Output the (x, y) coordinate of the center of the cell containing the given text.  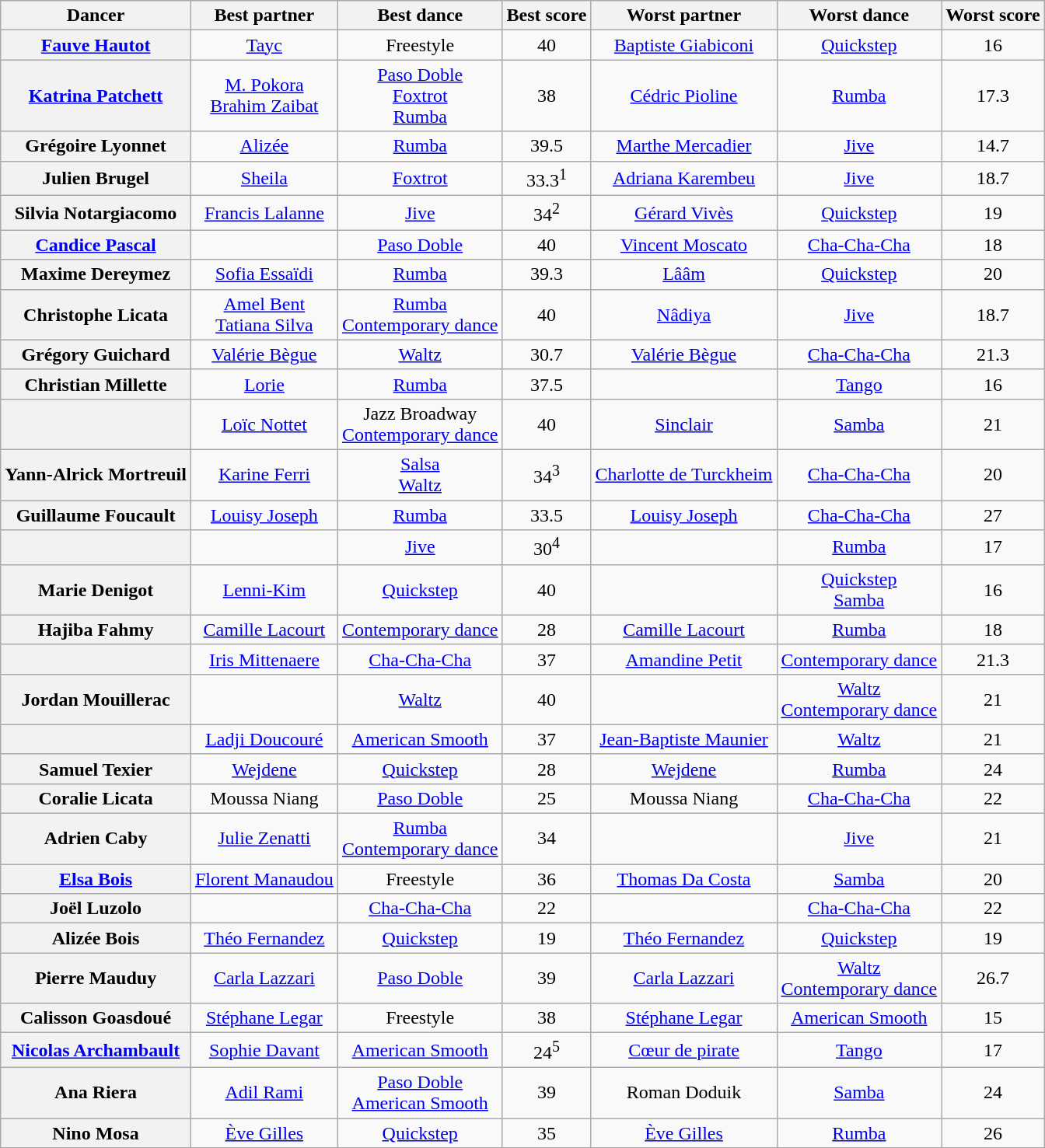
QuickstepSamba (859, 589)
Fauve Hautot (96, 45)
Ana Riera (96, 1093)
Sinclair (684, 424)
342 (547, 213)
Adrien Caby (96, 839)
Nâdiya (684, 314)
17.3 (994, 96)
Jean-Baptiste Maunier (684, 739)
26 (994, 1133)
SalsaWaltz (420, 474)
Adriana Karembeu (684, 179)
Worst score (994, 16)
Pierre Mauduy (96, 978)
30.7 (547, 354)
Paso DobleAmerican Smooth (420, 1093)
39.3 (547, 274)
Paso DobleFoxtrotRumba (420, 96)
Sheila (264, 179)
Francis Lalanne (264, 213)
304 (547, 547)
35 (547, 1133)
Guillaume Foucault (96, 515)
Iris Mittenaere (264, 659)
34 (547, 839)
Katrina Patchett (96, 96)
Samuel Texier (96, 769)
Sophie Davant (264, 1051)
Roman Doduik (684, 1093)
Charlotte de Turckheim (684, 474)
Amel BentTatiana Silva (264, 314)
Julien Brugel (96, 179)
36 (547, 879)
Sofia Essaïdi (264, 274)
Amandine Petit (684, 659)
Vincent Moscato (684, 245)
Thomas Da Costa (684, 879)
Tayc (264, 45)
Dancer (96, 16)
343 (547, 474)
Worst dance (859, 16)
Yann-Alrick Mortreuil (96, 474)
Alizée (264, 146)
Alizée Bois (96, 938)
37.5 (547, 384)
Gérard Vivès (684, 213)
Hajiba Fahmy (96, 630)
M. PokoraBrahim Zaibat (264, 96)
Christian Millette (96, 384)
Ladji Doucouré (264, 739)
Elsa Bois (96, 879)
15 (994, 1018)
Calisson Goasdoué (96, 1018)
Best dance (420, 16)
Foxtrot (420, 179)
Jazz BroadwayContemporary dance (420, 424)
Grégory Guichard (96, 354)
33.31 (547, 179)
25 (547, 799)
Joël Luzolo (96, 909)
Worst partner (684, 16)
Loïc Nottet (264, 424)
26.7 (994, 978)
Karine Ferri (264, 474)
245 (547, 1051)
Baptiste Giabiconi (684, 45)
Cédric Pioline (684, 96)
Cœur de pirate (684, 1051)
Grégoire Lyonnet (96, 146)
Best score (547, 16)
Coralie Licata (96, 799)
Nino Mosa (96, 1133)
Jordan Mouillerac (96, 700)
Julie Zenatti (264, 839)
Marie Denigot (96, 589)
Christophe Licata (96, 314)
Lenni-Kim (264, 589)
Lââm (684, 274)
Lorie (264, 384)
Maxime Dereymez (96, 274)
Marthe Mercadier (684, 146)
Silvia Notargiacomo (96, 213)
Best partner (264, 16)
Nicolas Archambault (96, 1051)
Florent Manaudou (264, 879)
27 (994, 515)
39.5 (547, 146)
33.5 (547, 515)
Adil Rami (264, 1093)
14.7 (994, 146)
Candice Pascal (96, 245)
